Detect which cell encompasses the target text, then output its (X, Y) center coordinate. 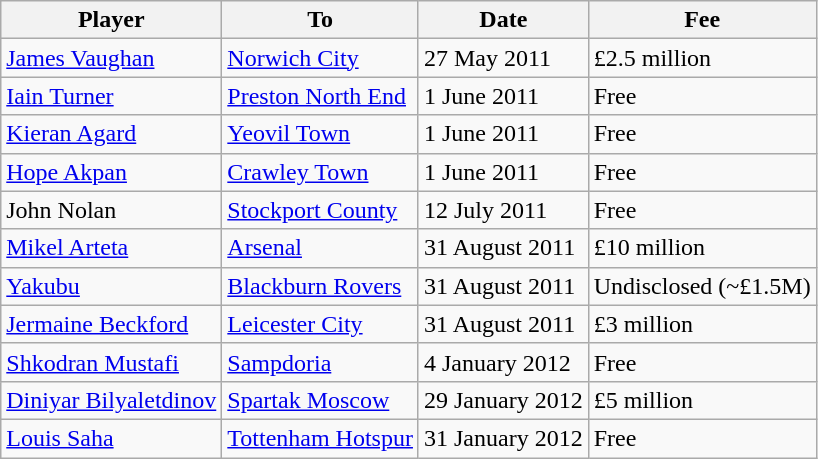
Kieran Agard (112, 134)
£2.5 million (702, 58)
Fee (702, 20)
To (320, 20)
27 May 2011 (503, 58)
Shkodran Mustafi (112, 362)
Sampdoria (320, 362)
Stockport County (320, 210)
£10 million (702, 248)
Spartak Moscow (320, 400)
Yeovil Town (320, 134)
31 January 2012 (503, 438)
Mikel Arteta (112, 248)
£5 million (702, 400)
James Vaughan (112, 58)
Jermaine Beckford (112, 324)
Undisclosed (~£1.5M) (702, 286)
Tottenham Hotspur (320, 438)
£3 million (702, 324)
Preston North End (320, 96)
Blackburn Rovers (320, 286)
Arsenal (320, 248)
Iain Turner (112, 96)
Date (503, 20)
Norwich City (320, 58)
29 January 2012 (503, 400)
4 January 2012 (503, 362)
John Nolan (112, 210)
Hope Akpan (112, 172)
Diniyar Bilyaletdinov (112, 400)
12 July 2011 (503, 210)
Leicester City (320, 324)
Yakubu (112, 286)
Player (112, 20)
Louis Saha (112, 438)
Crawley Town (320, 172)
